Detect which cell encompasses the target text, then output its [X, Y] center coordinate. 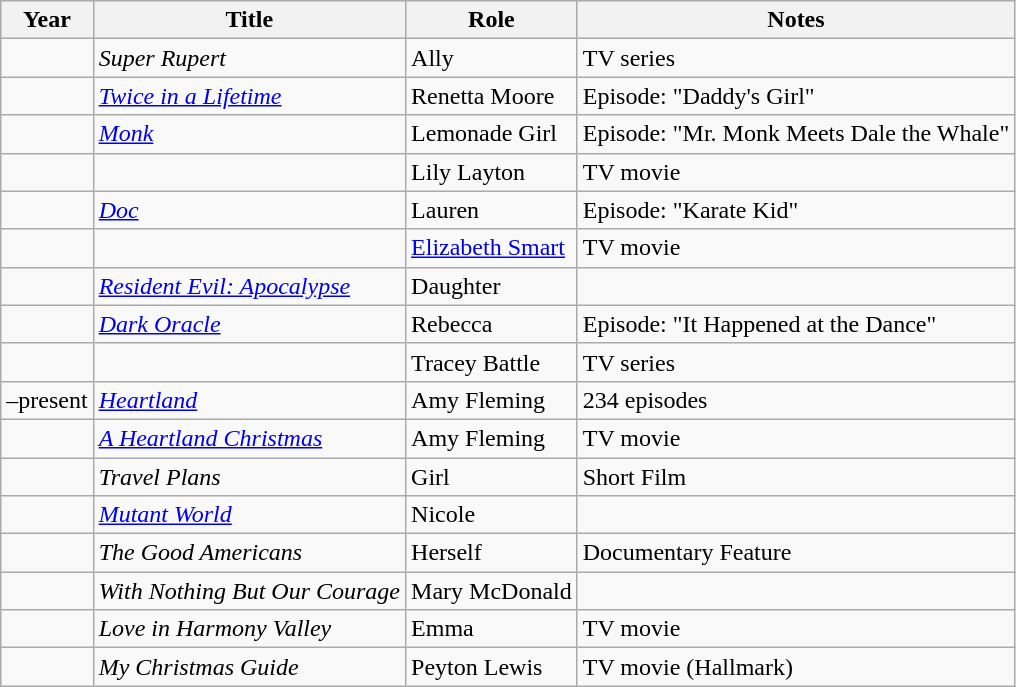
Title [249, 20]
A Heartland Christmas [249, 438]
Heartland [249, 400]
Ally [492, 58]
Episode: "Karate Kid" [796, 210]
Episode: "Mr. Monk Meets Dale the Whale" [796, 134]
234 episodes [796, 400]
Twice in a Lifetime [249, 96]
Girl [492, 477]
Dark Oracle [249, 324]
The Good Americans [249, 553]
Elizabeth Smart [492, 248]
Resident Evil: Apocalypse [249, 286]
Peyton Lewis [492, 667]
My Christmas Guide [249, 667]
Documentary Feature [796, 553]
Tracey Battle [492, 362]
Mary McDonald [492, 591]
TV movie (Hallmark) [796, 667]
Herself [492, 553]
Lauren [492, 210]
Nicole [492, 515]
Doc [249, 210]
Emma [492, 629]
Short Film [796, 477]
Notes [796, 20]
Daughter [492, 286]
Rebecca [492, 324]
Monk [249, 134]
Lily Layton [492, 172]
Year [47, 20]
Super Rupert [249, 58]
Travel Plans [249, 477]
Episode: "It Happened at the Dance" [796, 324]
With Nothing But Our Courage [249, 591]
Love in Harmony Valley [249, 629]
Lemonade Girl [492, 134]
Mutant World [249, 515]
–present [47, 400]
Episode: "Daddy's Girl" [796, 96]
Renetta Moore [492, 96]
Role [492, 20]
